Return (x, y) of the center of cell containing provided text 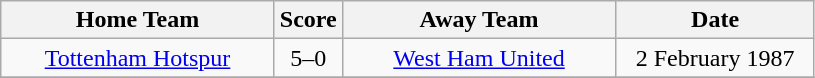
Date (716, 20)
Away Team (479, 20)
5–0 (308, 58)
Score (308, 20)
2 February 1987 (716, 58)
West Ham United (479, 58)
Home Team (138, 20)
Tottenham Hotspur (138, 58)
